Output the (X, Y) coordinate of the center of the cell containing the given text.  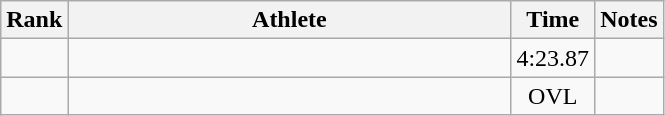
Rank (34, 20)
4:23.87 (553, 58)
Notes (629, 20)
Time (553, 20)
OVL (553, 96)
Athlete (290, 20)
